Search for the cell housing the specified text and yield its [X, Y] center coordinate. 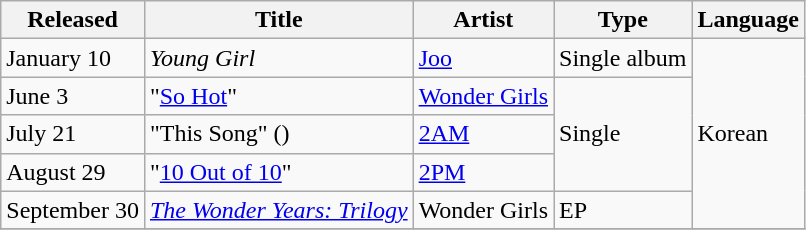
Single album [623, 58]
Single [623, 134]
The Wonder Years: Trilogy [278, 210]
Released [73, 20]
EP [623, 210]
Korean [748, 134]
July 21 [73, 134]
Young Girl [278, 58]
2AM [483, 134]
January 10 [73, 58]
"So Hot" [278, 96]
"10 Out of 10" [278, 172]
Language [748, 20]
Joo [483, 58]
2PM [483, 172]
"This Song" () [278, 134]
August 29 [73, 172]
Title [278, 20]
September 30 [73, 210]
June 3 [73, 96]
Type [623, 20]
Artist [483, 20]
